Return the (X, Y) coordinate for the center point of the cell that contains the specified text.  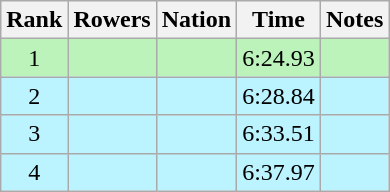
Time (279, 20)
6:28.84 (279, 96)
3 (34, 134)
Nation (196, 20)
4 (34, 172)
Rowers (112, 20)
Notes (354, 20)
Rank (34, 20)
2 (34, 96)
6:33.51 (279, 134)
6:37.97 (279, 172)
6:24.93 (279, 58)
1 (34, 58)
